Provide the [x, y] coordinate of the cell's center where the given text is located.  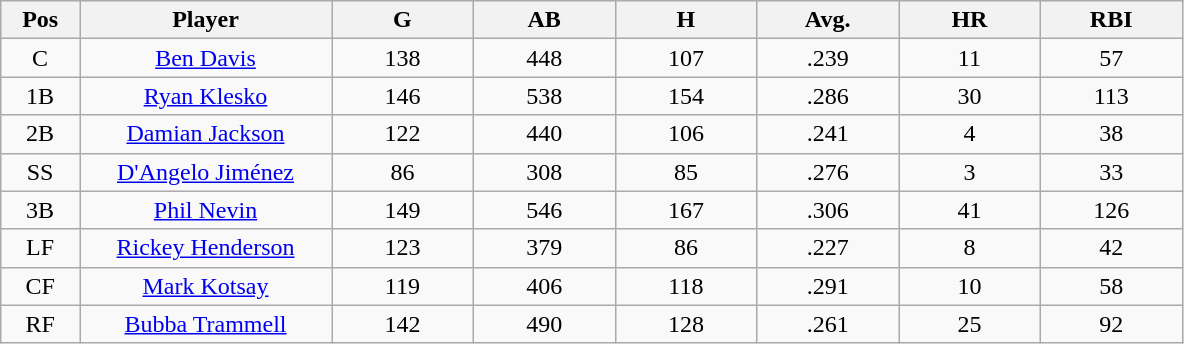
85 [686, 172]
38 [1111, 134]
538 [544, 96]
10 [970, 286]
Ryan Klesko [206, 96]
Pos [40, 20]
113 [1111, 96]
.261 [828, 324]
Damian Jackson [206, 134]
406 [544, 286]
92 [1111, 324]
Rickey Henderson [206, 248]
G [403, 20]
126 [1111, 210]
.227 [828, 248]
106 [686, 134]
Player [206, 20]
30 [970, 96]
119 [403, 286]
546 [544, 210]
58 [1111, 286]
3 [970, 172]
CF [40, 286]
107 [686, 58]
118 [686, 286]
138 [403, 58]
.306 [828, 210]
308 [544, 172]
4 [970, 134]
42 [1111, 248]
SS [40, 172]
440 [544, 134]
57 [1111, 58]
3B [40, 210]
11 [970, 58]
C [40, 58]
1B [40, 96]
41 [970, 210]
.239 [828, 58]
123 [403, 248]
Bubba Trammell [206, 324]
167 [686, 210]
146 [403, 96]
128 [686, 324]
.276 [828, 172]
Ben Davis [206, 58]
Phil Nevin [206, 210]
HR [970, 20]
379 [544, 248]
154 [686, 96]
448 [544, 58]
122 [403, 134]
Mark Kotsay [206, 286]
H [686, 20]
142 [403, 324]
AB [544, 20]
Avg. [828, 20]
RF [40, 324]
LF [40, 248]
.241 [828, 134]
33 [1111, 172]
.286 [828, 96]
149 [403, 210]
490 [544, 324]
RBI [1111, 20]
8 [970, 248]
25 [970, 324]
.291 [828, 286]
D'Angelo Jiménez [206, 172]
2B [40, 134]
